Find where the given text appears and provide that cell's center as (x, y) coordinate. 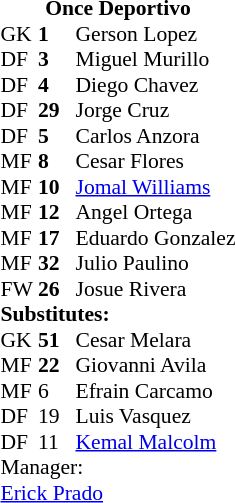
4 (57, 84)
51 (57, 339)
29 (57, 110)
5 (57, 135)
FW (19, 288)
Miguel Murillo (155, 59)
Diego Chavez (155, 84)
26 (57, 288)
Josue Rivera (155, 288)
Manager: (118, 467)
11 (57, 441)
Jomal Williams (155, 186)
Jorge Cruz (155, 110)
Substitutes: (118, 314)
8 (57, 161)
Kemal Malcolm (155, 441)
1 (57, 33)
Gerson Lopez (155, 33)
22 (57, 365)
6 (57, 390)
19 (57, 416)
10 (57, 186)
Angel Ortega (155, 212)
12 (57, 212)
Eduardo Gonzalez (155, 237)
Carlos Anzora (155, 135)
3 (57, 59)
17 (57, 237)
32 (57, 263)
Cesar Melara (155, 339)
Julio Paulino (155, 263)
Cesar Flores (155, 161)
Efrain Carcamo (155, 390)
Luis Vasquez (155, 416)
Giovanni Avila (155, 365)
